Pinpoint the cell where the given text exists, returning its (X, Y) midpoint coordinate. 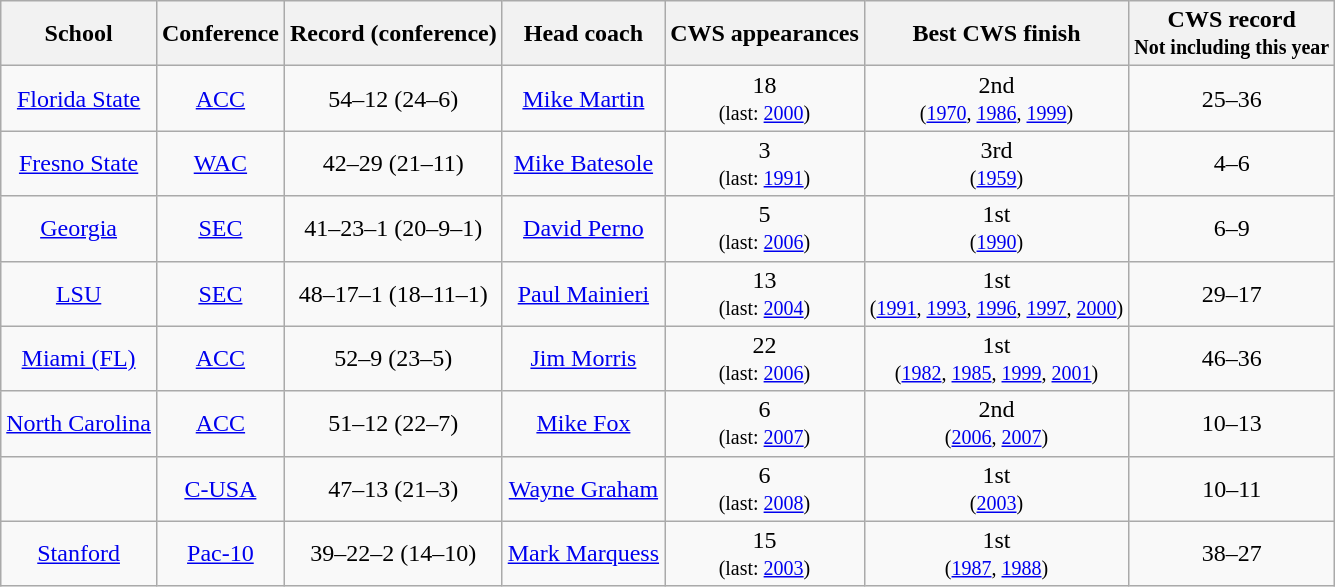
15(last: 2003) (765, 554)
41–23–1 (20–9–1) (393, 228)
CWS recordNot including this year (1232, 34)
1st(2003) (996, 488)
13(last: 2004) (765, 294)
Fresno State (79, 164)
3rd(1959) (996, 164)
Head coach (583, 34)
Stanford (79, 554)
Mark Marquess (583, 554)
52–9 (23–5) (393, 358)
38–27 (1232, 554)
Record (conference) (393, 34)
School (79, 34)
Pac-10 (220, 554)
Mike Batesole (583, 164)
1st(1991, 1993, 1996, 1997, 2000) (996, 294)
6–9 (1232, 228)
Best CWS finish (996, 34)
Florida State (79, 98)
LSU (79, 294)
2nd(2006, 2007) (996, 424)
3(last: 1991) (765, 164)
46–36 (1232, 358)
6(last: 2007) (765, 424)
Miami (FL) (79, 358)
51–12 (22–7) (393, 424)
42–29 (21–11) (393, 164)
25–36 (1232, 98)
David Perno (583, 228)
29–17 (1232, 294)
Mike Martin (583, 98)
CWS appearances (765, 34)
1st(1987, 1988) (996, 554)
C-USA (220, 488)
10–13 (1232, 424)
5(last: 2006) (765, 228)
4–6 (1232, 164)
47–13 (21–3) (393, 488)
Conference (220, 34)
48–17–1 (18–11–1) (393, 294)
39–22–2 (14–10) (393, 554)
Wayne Graham (583, 488)
Mike Fox (583, 424)
Georgia (79, 228)
Paul Mainieri (583, 294)
1st(1982, 1985, 1999, 2001) (996, 358)
22(last: 2006) (765, 358)
18(last: 2000) (765, 98)
6(last: 2008) (765, 488)
1st(1990) (996, 228)
North Carolina (79, 424)
Jim Morris (583, 358)
10–11 (1232, 488)
WAC (220, 164)
2nd(1970, 1986, 1999) (996, 98)
54–12 (24–6) (393, 98)
